Return the (X, Y) coordinate for the center point of the cell that contains the specified text.  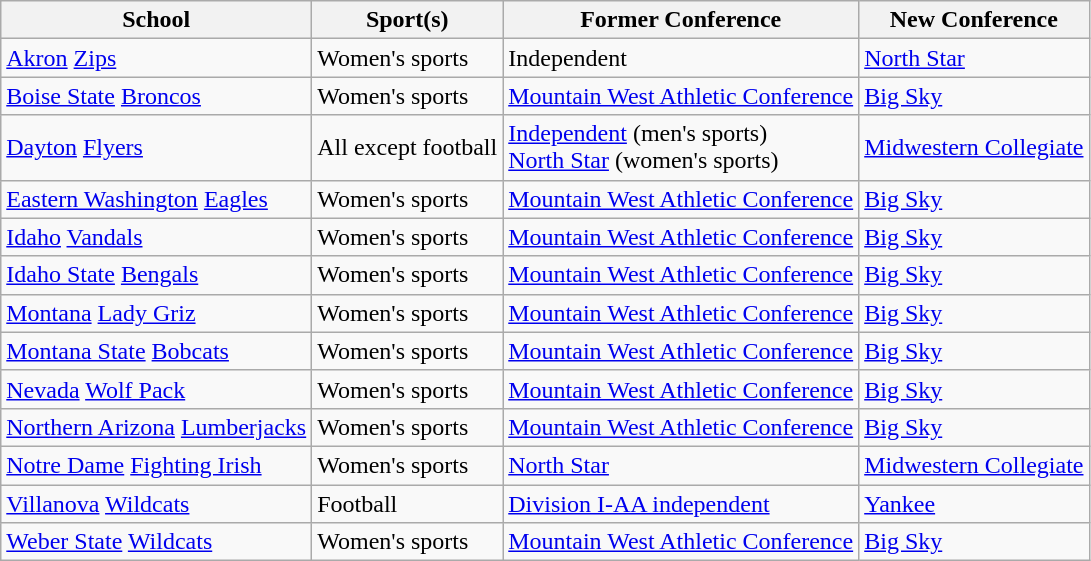
Sport(s) (408, 20)
Idaho Vandals (156, 237)
Weber State Wildcats (156, 542)
Nevada Wolf Pack (156, 389)
Idaho State Bengals (156, 275)
Montana State Bobcats (156, 351)
Akron Zips (156, 58)
Independent (men's sports)North Star (women's sports) (681, 148)
New Conference (974, 20)
Former Conference (681, 20)
Yankee (974, 503)
Villanova Wildcats (156, 503)
Independent (681, 58)
All except football (408, 148)
School (156, 20)
Dayton Flyers (156, 148)
Northern Arizona Lumberjacks (156, 427)
Division I-AA independent (681, 503)
Montana Lady Griz (156, 313)
Notre Dame Fighting Irish (156, 465)
Boise State Broncos (156, 96)
Eastern Washington Eagles (156, 199)
Football (408, 503)
